Return the (x, y) coordinate for the center point of the cell that contains the specified text.  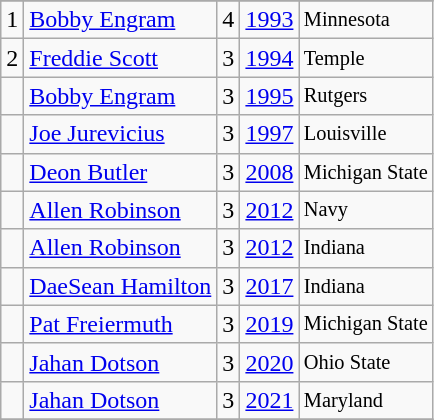
Rutgers (366, 96)
2020 (270, 362)
DaeSean Hamilton (120, 286)
Minnesota (366, 20)
1 (12, 20)
2019 (270, 324)
Maryland (366, 400)
Louisville (366, 134)
2 (12, 58)
Freddie Scott (120, 58)
Temple (366, 58)
Pat Freiermuth (120, 324)
4 (228, 20)
2017 (270, 286)
1994 (270, 58)
Navy (366, 210)
Deon Butler (120, 172)
Ohio State (366, 362)
1995 (270, 96)
Joe Jurevicius (120, 134)
2008 (270, 172)
2021 (270, 400)
1997 (270, 134)
1993 (270, 20)
